Search for the cell housing the specified text and yield its [x, y] center coordinate. 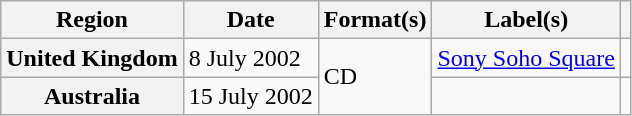
Format(s) [375, 20]
8 July 2002 [250, 58]
Australia [92, 96]
Date [250, 20]
CD [375, 77]
United Kingdom [92, 58]
Sony Soho Square [526, 58]
Region [92, 20]
Label(s) [526, 20]
15 July 2002 [250, 96]
